Extract the (x, y) coordinate from the center of the cell holding the provided text.  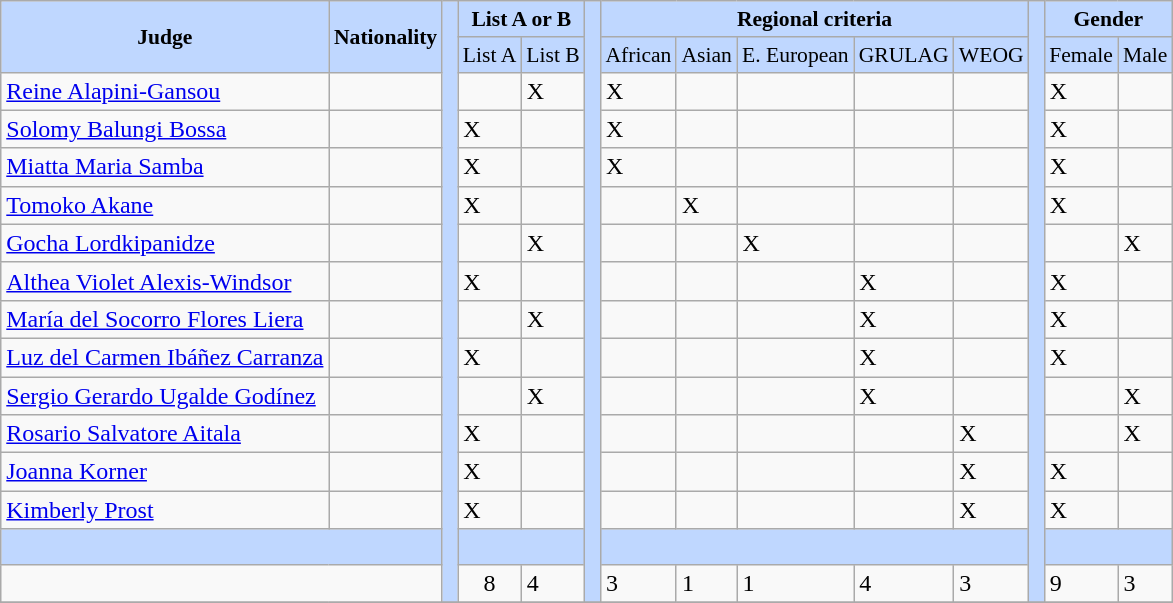
9 (1081, 583)
Judge (165, 36)
Solomy Balungi Bossa (165, 129)
Sergio Gerardo Ugalde Godínez (165, 395)
E. European (796, 54)
Reine Alapini-Gansou (165, 91)
List B (553, 54)
María del Socorro Flores Liera (165, 319)
Joanna Korner (165, 472)
GRULAG (904, 54)
Rosario Salvatore Aitala (165, 434)
Regional criteria (814, 19)
List A (490, 54)
Nationality (386, 36)
Gender (1108, 19)
Kimberly Prost (165, 510)
Gocha Lordkipanidze (165, 243)
Female (1081, 54)
Male (1145, 54)
Luz del Carmen Ibáñez Carranza (165, 357)
WEOG (992, 54)
Asian (706, 54)
African (638, 54)
Althea Violet Alexis-Windsor (165, 281)
Tomoko Akane (165, 205)
Miatta Maria Samba (165, 167)
8 (490, 583)
List A or B (522, 19)
